From the cell containing the given text, extract its center point as [X, Y] coordinate. 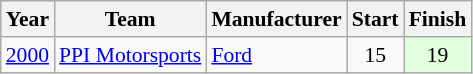
Start [376, 19]
Finish [438, 19]
Team [130, 19]
Ford [276, 55]
19 [438, 55]
Manufacturer [276, 19]
PPI Motorsports [130, 55]
2000 [28, 55]
Year [28, 19]
15 [376, 55]
